Capture the cell that displays the provided text and extract its [x, y] central coordinate. 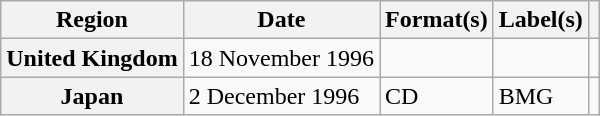
Label(s) [540, 20]
CD [437, 96]
Region [92, 20]
BMG [540, 96]
18 November 1996 [281, 58]
Date [281, 20]
United Kingdom [92, 58]
2 December 1996 [281, 96]
Format(s) [437, 20]
Japan [92, 96]
